Pinpoint the cell where the given text exists, returning its [x, y] midpoint coordinate. 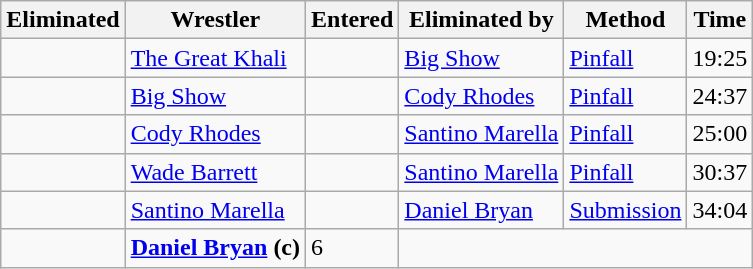
The Great Khali [215, 58]
34:04 [720, 210]
Daniel Bryan (c) [215, 248]
Wade Barrett [215, 172]
24:37 [720, 96]
30:37 [720, 172]
Time [720, 20]
Wrestler [215, 20]
Submission [626, 210]
Entered [352, 20]
Eliminated by [482, 20]
19:25 [720, 58]
6 [352, 248]
25:00 [720, 134]
Eliminated [63, 20]
Daniel Bryan [482, 210]
Method [626, 20]
